Detect which cell encompasses the target text, then output its [X, Y] center coordinate. 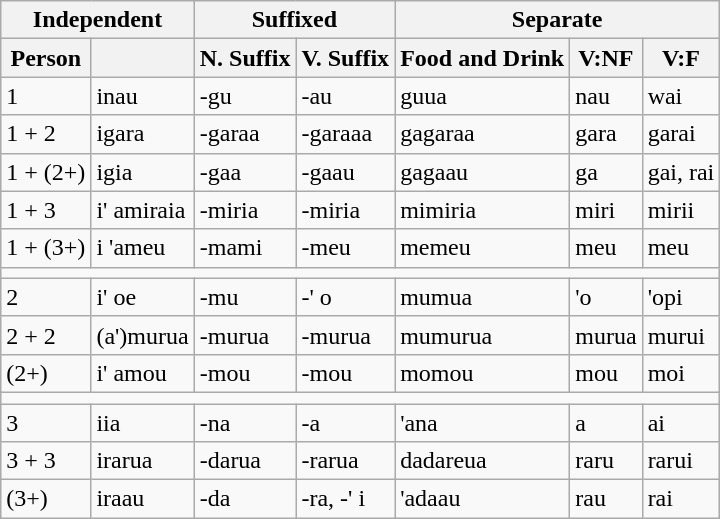
murui [681, 335]
1 + (3+) [46, 248]
mou [606, 373]
nau [606, 96]
N. Suffix [245, 58]
1 [46, 96]
inau [142, 96]
-gu [245, 96]
-mu [245, 297]
igara [142, 134]
-rarua [346, 461]
murua [606, 335]
i 'ameu [142, 248]
-au [346, 96]
gagaau [482, 172]
'o [606, 297]
mumurua [482, 335]
1 + 3 [46, 210]
a [606, 423]
-garaaa [346, 134]
1 + (2+) [46, 172]
rau [606, 499]
rarui [681, 461]
-da [245, 499]
rai [681, 499]
3 [46, 423]
i' oe [142, 297]
garai [681, 134]
-mami [245, 248]
V:F [681, 58]
iraau [142, 499]
(3+) [46, 499]
-garaa [245, 134]
iia [142, 423]
-' o [346, 297]
ai [681, 423]
i' amou [142, 373]
moi [681, 373]
-darua [245, 461]
gara [606, 134]
igia [142, 172]
Suffixed [294, 20]
Food and Drink [482, 58]
'adaau [482, 499]
memeu [482, 248]
gagaraa [482, 134]
ga [606, 172]
-ra, -' i [346, 499]
i' amiraia [142, 210]
guua [482, 96]
-na [245, 423]
gai, rai [681, 172]
3 + 3 [46, 461]
1 + 2 [46, 134]
2 + 2 [46, 335]
2 [46, 297]
mumua [482, 297]
-gaau [346, 172]
V:NF [606, 58]
miri [606, 210]
Separate [558, 20]
irarua [142, 461]
(2+) [46, 373]
raru [606, 461]
wai [681, 96]
(a')murua [142, 335]
momou [482, 373]
mirii [681, 210]
mimiria [482, 210]
'ana [482, 423]
V. Suffix [346, 58]
dadareua [482, 461]
-meu [346, 248]
-a [346, 423]
-gaa [245, 172]
Person [46, 58]
'opi [681, 297]
Independent [98, 20]
